Return (x, y) of the center of cell containing provided text 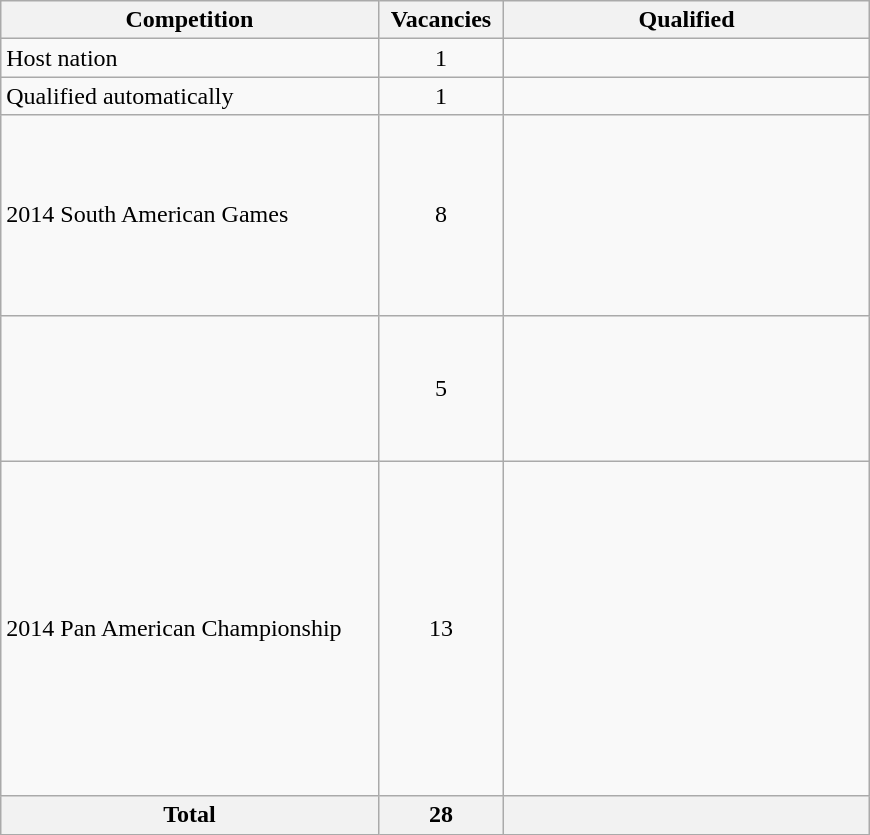
Host nation (190, 58)
2014 Pan American Championship (190, 628)
Competition (190, 20)
Total (190, 815)
28 (441, 815)
Qualified (686, 20)
Qualified automatically (190, 96)
8 (441, 215)
Vacancies (441, 20)
5 (441, 388)
2014 South American Games (190, 215)
13 (441, 628)
